Output the [X, Y] coordinate of the center of the cell containing the given text.  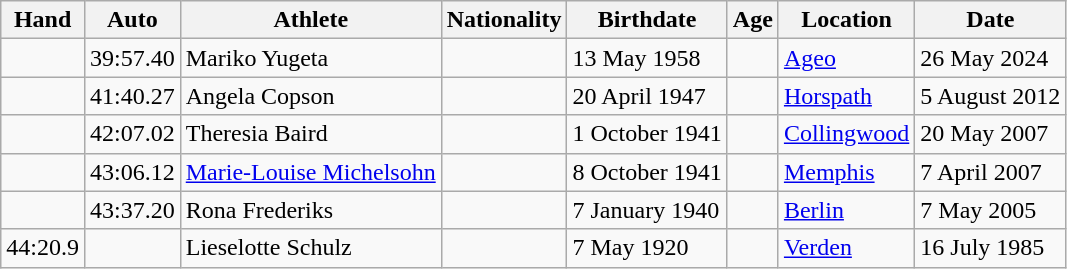
Angela Copson [310, 96]
7 May 2005 [990, 210]
Birthdate [647, 20]
8 October 1941 [647, 172]
Mariko Yugeta [310, 58]
Collingwood [846, 134]
42:07.02 [132, 134]
43:06.12 [132, 172]
Location [846, 20]
7 January 1940 [647, 210]
39:57.40 [132, 58]
44:20.9 [43, 248]
7 May 1920 [647, 248]
Theresia Baird [310, 134]
13 May 1958 [647, 58]
1 October 1941 [647, 134]
20 April 1947 [647, 96]
Rona Frederiks [310, 210]
7 April 2007 [990, 172]
Age [752, 20]
Marie-Louise Michelsohn [310, 172]
43:37.20 [132, 210]
Ageo [846, 58]
20 May 2007 [990, 134]
16 July 1985 [990, 248]
Athlete [310, 20]
Nationality [504, 20]
5 August 2012 [990, 96]
41:40.27 [132, 96]
26 May 2024 [990, 58]
Auto [132, 20]
Memphis [846, 172]
Date [990, 20]
Verden [846, 248]
Lieselotte Schulz [310, 248]
Hand [43, 20]
Horspath [846, 96]
Berlin [846, 210]
